Provide the (x, y) coordinate of the cell's center where the given text is located.  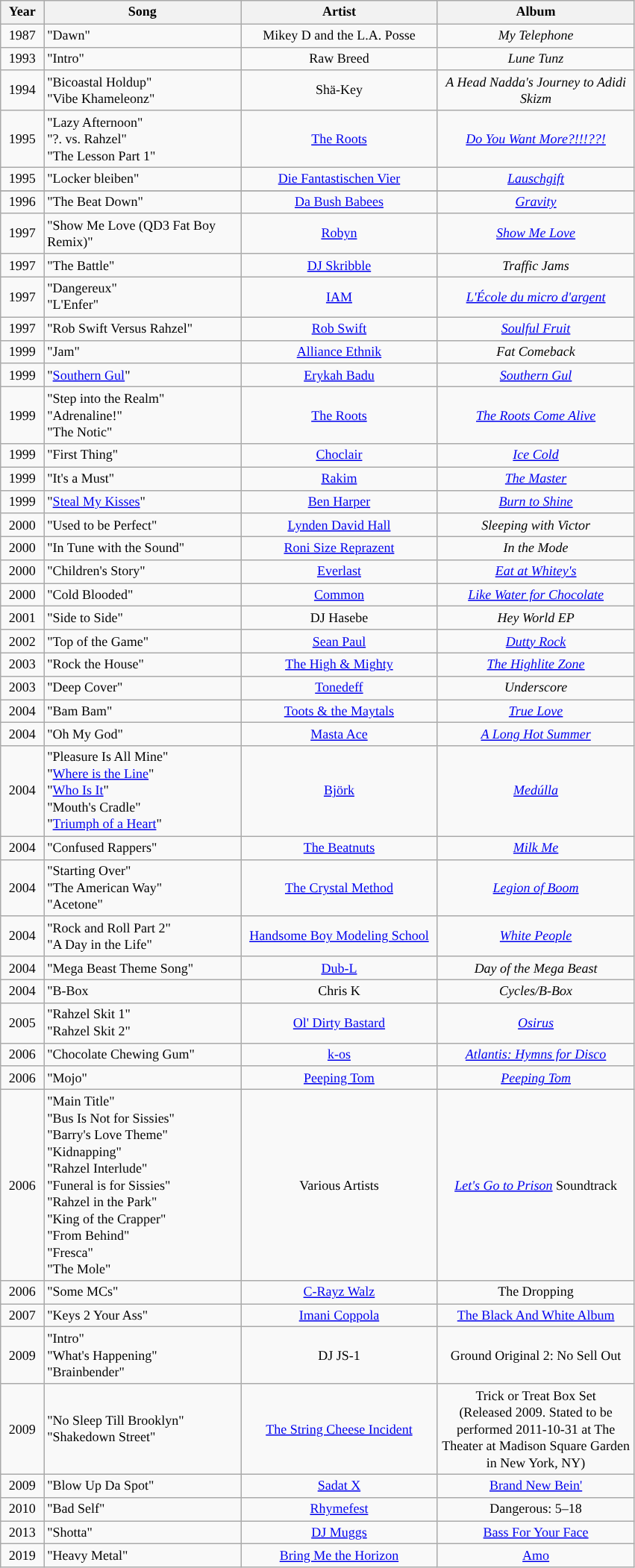
DJ Muggs (340, 1532)
My Telephone (536, 36)
"Cold Blooded" (143, 595)
"Dangereux" "L'Enfer" (143, 297)
1994 (22, 90)
Milk Me (536, 847)
"Locker bleiben" (143, 179)
Album (536, 12)
Tonedeff (340, 688)
"First Thing" (143, 455)
Imani Coppola (340, 1316)
The Roots Come Alive (536, 415)
Bring Me the Horizon (340, 1556)
"Southern Gul" (143, 374)
Underscore (536, 688)
The Beatnuts (340, 847)
Do You Want More?!!!??! (536, 139)
DJ Hasebe (340, 618)
Roni Size Reprazent (340, 548)
"Pleasure Is All Mine" "Where is the Line" "Who Is It" "Mouth's Cradle" "Triumph of a Heart" (143, 791)
Amo (536, 1556)
2002 (22, 642)
Like Water for Chocolate (536, 595)
"Heavy Metal" (143, 1556)
"Children's Story" (143, 571)
Chris K (340, 991)
Various Artists (340, 1185)
"Mega Beast Theme Song" (143, 968)
"Rock and Roll Part 2""A Day in the Life" (143, 936)
L'École du micro d'argent (536, 297)
Dutty Rock (536, 642)
Rakim (340, 479)
Everlast (340, 571)
Robyn (340, 233)
"Chocolate Chewing Gum" (143, 1055)
Choclair (340, 455)
2005 (22, 1023)
"Show Me Love (QD3 Fat Boy Remix)" (143, 233)
"Some MCs" (143, 1292)
Raw Breed (340, 58)
Cycles/B-Box (536, 991)
2013 (22, 1532)
"Top of the Game" (143, 642)
Lune Tunz (536, 58)
White People (536, 936)
Dub-L (340, 968)
"Side to Side" (143, 618)
True Love (536, 712)
"Deep Cover" (143, 688)
IAM (340, 297)
"Bam Bam" (143, 712)
Ol' Dirty Bastard (340, 1023)
Year (22, 12)
"Steal My Kisses" (143, 501)
Eat at Whitey's (536, 571)
"Dawn" (143, 36)
In the Mode (536, 548)
"In Tune with the Sound" (143, 548)
Rob Swift (340, 328)
"Intro""What's Happening""Brainbender" (143, 1355)
DJ JS-1 (340, 1355)
The High & Mighty (340, 664)
Da Bush Babees (340, 201)
Trick or Treat Box Set(Released 2009. Stated to be performed 2011-10-31 at The Theater at Madison Square Garden in New York, NY) (536, 1429)
Show Me Love (536, 233)
"Starting Over" "The American Way" "Acetone" (143, 888)
Erykah Badu (340, 374)
"Rob Swift Versus Rahzel" (143, 328)
Gravity (536, 201)
The Crystal Method (340, 888)
1996 (22, 201)
Song (143, 12)
Sadat X (340, 1486)
"The Battle" (143, 266)
2019 (22, 1556)
Legion of Boom (536, 888)
Lynden David Hall (340, 525)
The Black And White Album (536, 1316)
"Bad Self" (143, 1508)
Shä-Key (340, 90)
Rhymefest (340, 1508)
"Keys 2 Your Ass" (143, 1316)
"Rahzel Skit 1" "Rahzel Skit 2" (143, 1023)
The Master (536, 479)
Björk (340, 791)
"It's a Must" (143, 479)
"Jam" (143, 352)
Hey World EP (536, 618)
Mikey D and the L.A. Posse (340, 36)
Day of the Mega Beast (536, 968)
Handsome Boy Modeling School (340, 936)
Artist (340, 12)
"Blow Up Da Spot" (143, 1486)
Sean Paul (340, 642)
k-os (340, 1055)
DJ Skribble (340, 266)
Ground Original 2: No Sell Out (536, 1355)
Masta Ace (340, 734)
The Highlite Zone (536, 664)
A Head Nadda's Journey to Adidi Skizm (536, 90)
Brand New Bein' (536, 1486)
"No Sleep Till Brooklyn""Shakedown Street" (143, 1429)
Atlantis: Hymns for Disco (536, 1055)
"Confused Rappers" (143, 847)
C-Rayz Walz (340, 1292)
"Shotta" (143, 1532)
1993 (22, 58)
2001 (22, 618)
Dangerous: 5–18 (536, 1508)
"Oh My God" (143, 734)
"Rock the House" (143, 664)
2010 (22, 1508)
Lauschgift (536, 179)
"B-Box (143, 991)
"Intro" (143, 58)
Let's Go to Prison Soundtrack (536, 1185)
"Used to be Perfect" (143, 525)
Ben Harper (340, 501)
The String Cheese Incident (340, 1429)
Sleeping with Victor (536, 525)
Ice Cold (536, 455)
2007 (22, 1316)
Traffic Jams (536, 266)
Bass For Your Face (536, 1532)
"Lazy Afternoon" "?. vs. Rahzel" "The Lesson Part 1" (143, 139)
Fat Comeback (536, 352)
A Long Hot Summer (536, 734)
Soulful Fruit (536, 328)
"Mojo" (143, 1077)
Die Fantastischen Vier (340, 179)
Alliance Ethnik (340, 352)
"Bicoastal Holdup" "Vibe Khameleonz" (143, 90)
Osirus (536, 1023)
"The Beat Down" (143, 201)
Toots & the Maytals (340, 712)
Southern Gul (536, 374)
The Dropping (536, 1292)
Burn to Shine (536, 501)
Common (340, 595)
"Step into the Realm""Adrenaline!""The Notic" (143, 415)
1987 (22, 36)
Medúlla (536, 791)
